Output the (x, y) coordinate of the center of the cell containing the given text.  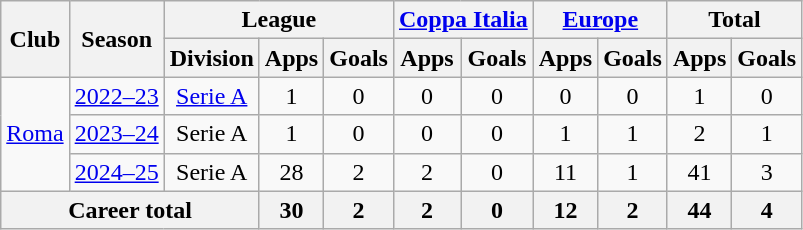
2022–23 (116, 96)
44 (699, 210)
3 (767, 172)
Career total (130, 210)
Roma (35, 134)
2023–24 (116, 134)
41 (699, 172)
Total (734, 20)
2024–25 (116, 172)
Europe (600, 20)
28 (291, 172)
4 (767, 210)
Division (212, 58)
30 (291, 210)
12 (565, 210)
Season (116, 39)
League (278, 20)
Coppa Italia (463, 20)
11 (565, 172)
Club (35, 39)
